For the text-containing cell, return its midpoint in (x, y) coordinate format. 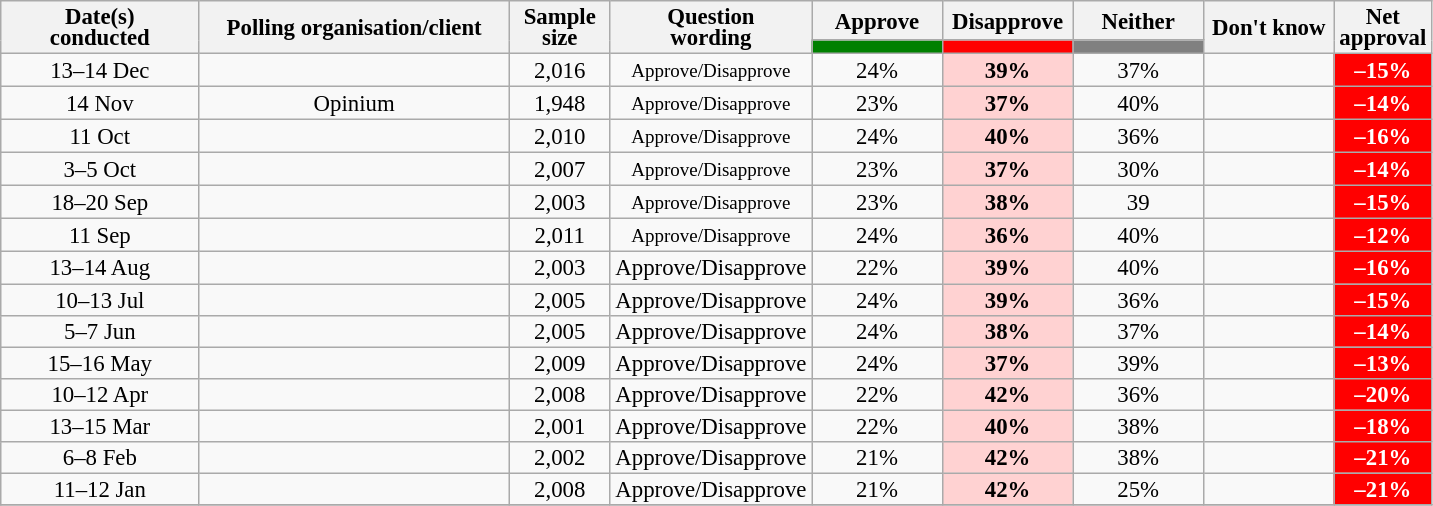
1,948 (560, 104)
Net approval (1383, 28)
2,010 (560, 136)
2,009 (560, 363)
–18% (1383, 426)
2,001 (560, 426)
Don't know (1268, 28)
Date(s)conducted (100, 28)
Neither (1138, 20)
13–15 Mar (100, 426)
2,016 (560, 70)
–20% (1383, 394)
Sample size (560, 28)
18–20 Sep (100, 202)
30% (1138, 170)
2,011 (560, 236)
11–12 Jan (100, 489)
2,007 (560, 170)
11 Sep (100, 236)
11 Oct (100, 136)
15–16 May (100, 363)
10–12 Apr (100, 394)
Disapprove (1008, 20)
25% (1138, 489)
2,002 (560, 458)
–13% (1383, 363)
–12% (1383, 236)
3–5 Oct (100, 170)
Questionwording (711, 28)
Opinium (354, 104)
Polling organisation/client (354, 28)
39 (1138, 202)
Approve (878, 20)
10–13 Jul (100, 300)
13–14 Dec (100, 70)
5–7 Jun (100, 331)
6–8 Feb (100, 458)
14 Nov (100, 104)
13–14 Aug (100, 268)
